For the text-containing cell, return its midpoint in (X, Y) coordinate format. 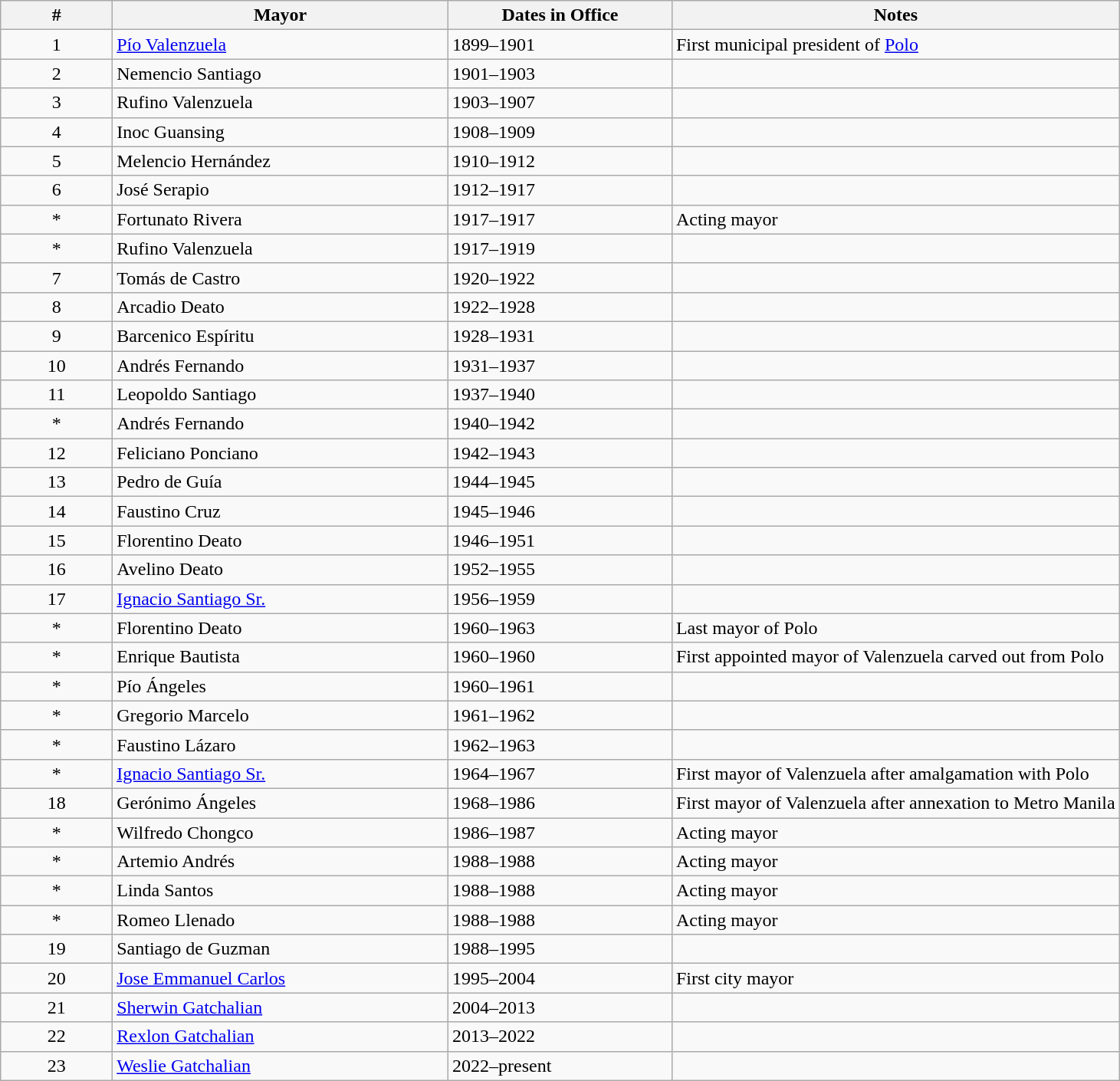
Dates in Office (560, 15)
16 (57, 570)
Inoc Guansing (281, 132)
Weslie Gatchalian (281, 1066)
Sherwin Gatchalian (281, 1007)
Nemencio Santiago (281, 74)
23 (57, 1066)
1986–1987 (560, 832)
1960–1963 (560, 628)
7 (57, 278)
1910–1912 (560, 161)
Wilfredo Chongco (281, 832)
Gerónimo Ángeles (281, 803)
13 (57, 482)
Melencio Hernández (281, 161)
1960–1961 (560, 686)
First municipal president of Polo (895, 44)
Jose Emmanuel Carlos (281, 978)
1968–1986 (560, 803)
Leopoldo Santiago (281, 395)
1917–1919 (560, 248)
Rexlon Gatchalian (281, 1037)
14 (57, 511)
Gregorio Marcelo (281, 715)
Arcadio Deato (281, 307)
22 (57, 1037)
1899–1901 (560, 44)
19 (57, 949)
Enrique Bautista (281, 657)
8 (57, 307)
2004–2013 (560, 1007)
1944–1945 (560, 482)
Avelino Deato (281, 570)
1988–1995 (560, 949)
1901–1903 (560, 74)
Mayor (281, 15)
1962–1963 (560, 744)
Pedro de Guía (281, 482)
1995–2004 (560, 978)
Notes (895, 15)
2022–present (560, 1066)
# (57, 15)
Tomás de Castro (281, 278)
Barcenico Espíritu (281, 336)
10 (57, 366)
6 (57, 190)
1937–1940 (560, 395)
1942–1943 (560, 453)
1922–1928 (560, 307)
1928–1931 (560, 336)
Romeo Llenado (281, 920)
First mayor of Valenzuela after amalgamation with Polo (895, 774)
Faustino Lázaro (281, 744)
Faustino Cruz (281, 511)
1945–1946 (560, 511)
2013–2022 (560, 1037)
5 (57, 161)
1917–1917 (560, 219)
2 (57, 74)
1940–1942 (560, 424)
Fortunato Rivera (281, 219)
1952–1955 (560, 570)
First mayor of Valenzuela after annexation to Metro Manila (895, 803)
José Serapio (281, 190)
1931–1937 (560, 366)
17 (57, 599)
Linda Santos (281, 891)
1 (57, 44)
1908–1909 (560, 132)
3 (57, 103)
9 (57, 336)
11 (57, 395)
1956–1959 (560, 599)
15 (57, 540)
Pío Ángeles (281, 686)
1946–1951 (560, 540)
Feliciano Ponciano (281, 453)
1912–1917 (560, 190)
Santiago de Guzman (281, 949)
Artemio Andrés (281, 862)
1903–1907 (560, 103)
1960–1960 (560, 657)
1920–1922 (560, 278)
18 (57, 803)
First appointed mayor of Valenzuela carved out from Polo (895, 657)
Pío Valenzuela (281, 44)
4 (57, 132)
20 (57, 978)
First city mayor (895, 978)
1964–1967 (560, 774)
12 (57, 453)
1961–1962 (560, 715)
Last mayor of Polo (895, 628)
21 (57, 1007)
